Provide the (x, y) coordinate of the cell's center where the given text is located.  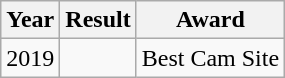
Award (210, 20)
Result (98, 20)
Year (30, 20)
Best Cam Site (210, 58)
2019 (30, 58)
